Provide the (X, Y) coordinate of the cell's center where the given text is located.  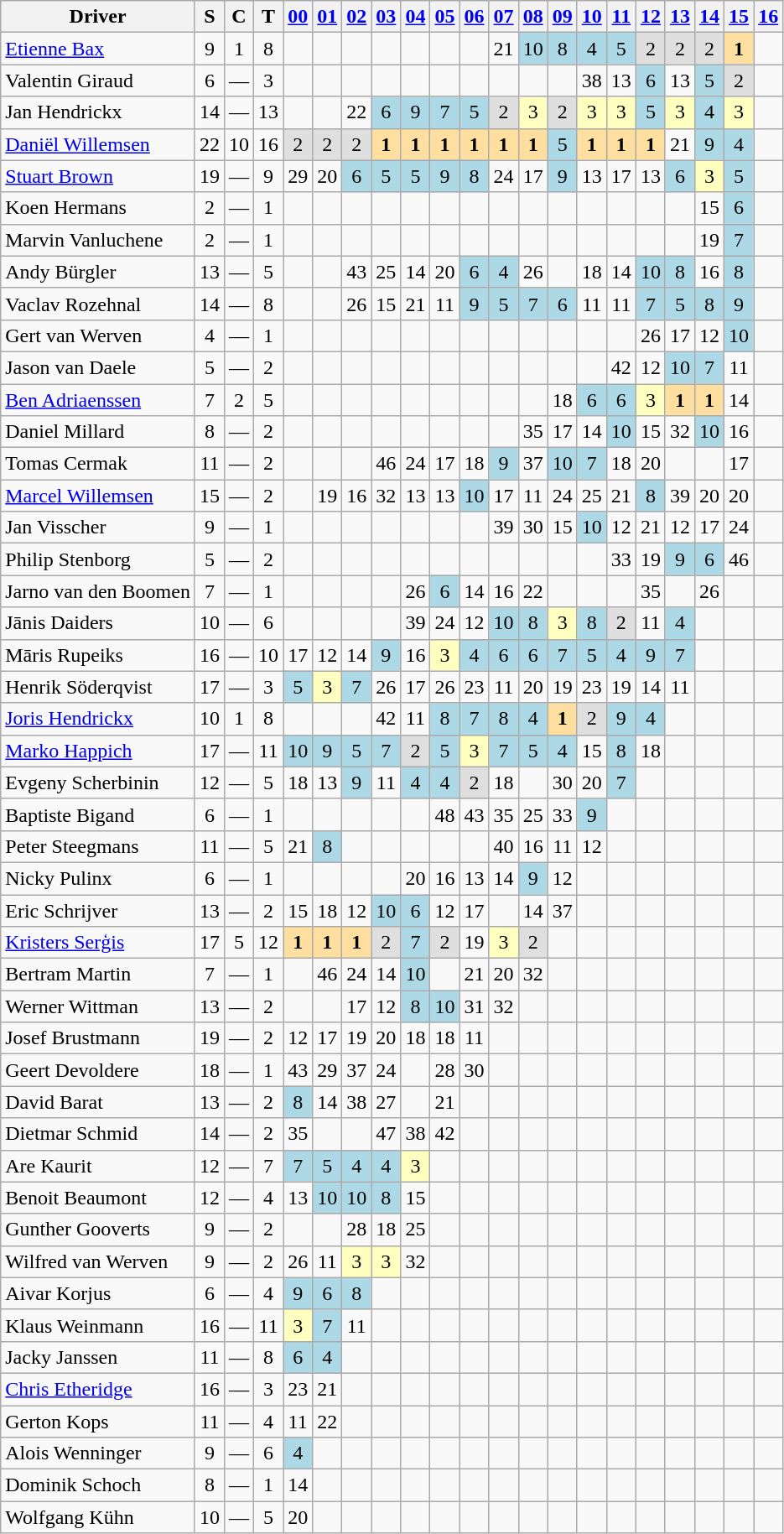
Māris Rupeiks (98, 655)
Koen Hermans (98, 208)
Evgeny Scherbinin (98, 783)
Josef Brustmann (98, 1038)
Vaclav Rozehnal (98, 304)
Benoit Beaumont (98, 1198)
05 (444, 17)
04 (416, 17)
01 (327, 17)
Jarno van den Boomen (98, 591)
Gerton Kops (98, 1422)
Valentin Giraud (98, 81)
Kristers Serģis (98, 943)
Stuart Brown (98, 176)
Peter Steegmans (98, 846)
Dominik Schoch (98, 1485)
48 (444, 814)
Daniel Millard (98, 432)
Eric Schrijver (98, 910)
31 (475, 1006)
Geert Devoldere (98, 1070)
00 (299, 17)
Joris Hendrickx (98, 719)
Ben Adriaenssen (98, 400)
Werner Wittman (98, 1006)
Jason van Daele (98, 367)
S (210, 17)
Etienne Bax (98, 49)
David Barat (98, 1102)
Nicky Pulinx (98, 878)
Jan Visscher (98, 528)
27 (386, 1102)
Marcel Willemsen (98, 496)
Tomas Cermak (98, 464)
06 (475, 17)
Henrik Söderqvist (98, 687)
09 (562, 17)
Are Kaurit (98, 1166)
Wilfred van Werven (98, 1261)
Dietmar Schmid (98, 1134)
T (268, 17)
07 (503, 17)
Wolfgang Kühn (98, 1517)
C (238, 17)
02 (357, 17)
Gunther Gooverts (98, 1230)
Baptiste Bigand (98, 814)
08 (533, 17)
Jan Hendrickx (98, 112)
Jānis Daiders (98, 623)
Klaus Weinmann (98, 1325)
40 (503, 846)
Andy Bürgler (98, 272)
Bertram Martin (98, 975)
47 (386, 1134)
Jacky Janssen (98, 1357)
Philip Stenborg (98, 559)
Alois Wenninger (98, 1453)
Daniël Willemsen (98, 144)
Marko Happich (98, 751)
03 (386, 17)
Aivar Korjus (98, 1293)
Marvin Vanluchene (98, 240)
Gert van Werven (98, 335)
Chris Etheridge (98, 1389)
Driver (98, 17)
